Return the (x, y) coordinate for the center point of the cell that contains the specified text.  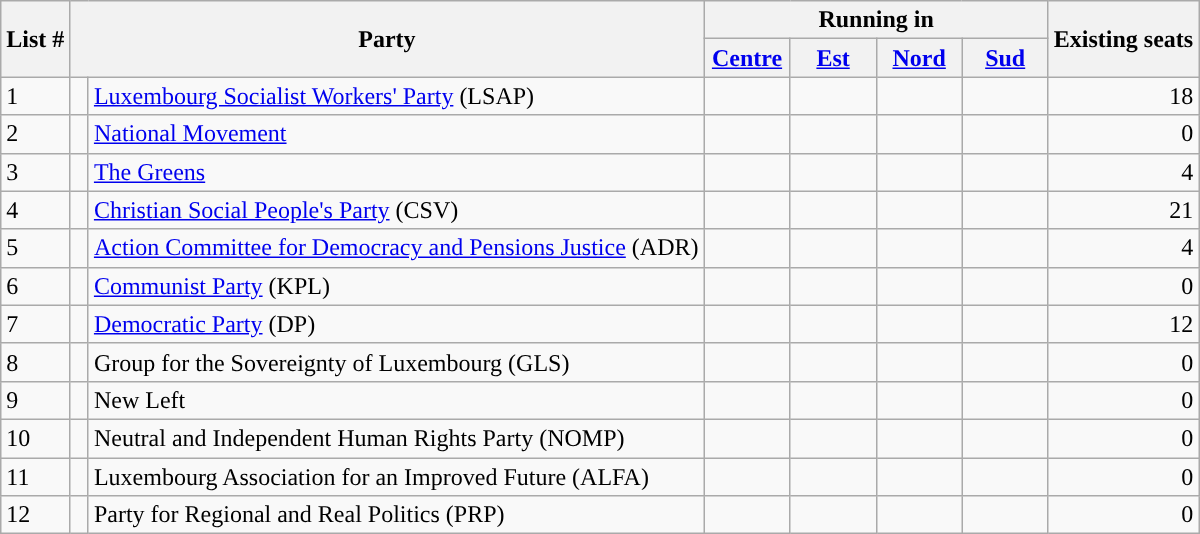
Christian Social People's Party (CSV) (396, 210)
6 (36, 286)
2 (36, 134)
National Movement (396, 134)
10 (36, 438)
Nord (919, 58)
Centre (747, 58)
21 (1123, 210)
Luxembourg Socialist Workers' Party (LSAP) (396, 96)
Action Committee for Democracy and Pensions Justice (ADR) (396, 248)
The Greens (396, 172)
3 (36, 172)
Luxembourg Association for an Improved Future (ALFA) (396, 477)
Neutral and Independent Human Rights Party (NOMP) (396, 438)
7 (36, 324)
18 (1123, 96)
1 (36, 96)
Communist Party (KPL) (396, 286)
Est (833, 58)
New Left (396, 400)
Group for the Sovereignty of Luxembourg (GLS) (396, 362)
Party (387, 39)
Democratic Party (DP) (396, 324)
Existing seats (1123, 39)
Running in (876, 20)
Sud (1005, 58)
11 (36, 477)
9 (36, 400)
5 (36, 248)
8 (36, 362)
List # (36, 39)
Party for Regional and Real Politics (PRP) (396, 515)
